Detect which cell encompasses the target text, then output its (x, y) center coordinate. 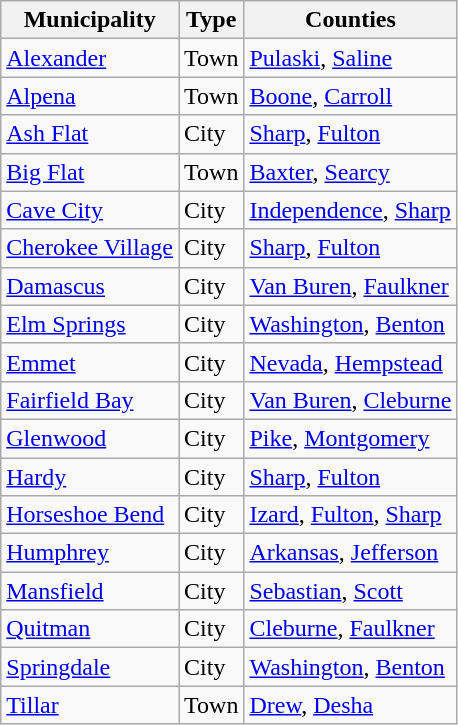
Cleburne, Faulkner (350, 629)
Alpena (90, 96)
Fairfield Bay (90, 400)
Cherokee Village (90, 248)
Emmet (90, 362)
Type (212, 20)
Big Flat (90, 172)
Boone, Carroll (350, 96)
Quitman (90, 629)
Springdale (90, 667)
Hardy (90, 477)
Glenwood (90, 438)
Drew, Desha (350, 705)
Ash Flat (90, 134)
Pike, Montgomery (350, 438)
Alexander (90, 58)
Counties (350, 20)
Mansfield (90, 591)
Humphrey (90, 553)
Arkansas, Jefferson (350, 553)
Nevada, Hempstead (350, 362)
Izard, Fulton, Sharp (350, 515)
Horseshoe Bend (90, 515)
Sebastian, Scott (350, 591)
Cave City (90, 210)
Damascus (90, 286)
Independence, Sharp (350, 210)
Pulaski, Saline (350, 58)
Van Buren, Cleburne (350, 400)
Baxter, Searcy (350, 172)
Tillar (90, 705)
Van Buren, Faulkner (350, 286)
Elm Springs (90, 324)
Municipality (90, 20)
